Identify which cell holds the provided text, then report its [X, Y] central coordinate. 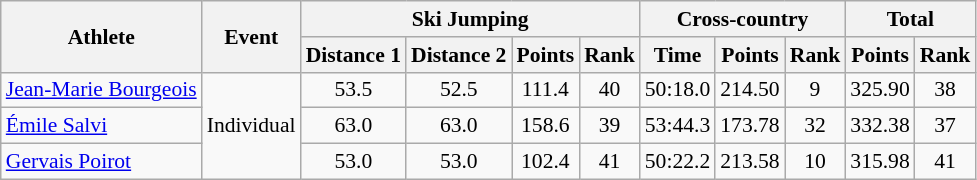
37 [946, 126]
Ski Jumping [470, 19]
Athlete [102, 36]
53:44.3 [678, 126]
Émile Salvi [102, 126]
111.4 [546, 90]
10 [816, 162]
50:22.2 [678, 162]
Event [252, 36]
Distance 1 [354, 55]
102.4 [546, 162]
Distance 2 [458, 55]
52.5 [458, 90]
315.98 [880, 162]
53.5 [354, 90]
213.58 [750, 162]
9 [816, 90]
214.50 [750, 90]
325.90 [880, 90]
Individual [252, 126]
Jean-Marie Bourgeois [102, 90]
Time [678, 55]
39 [610, 126]
50:18.0 [678, 90]
173.78 [750, 126]
Gervais Poirot [102, 162]
40 [610, 90]
332.38 [880, 126]
38 [946, 90]
158.6 [546, 126]
Cross-country [743, 19]
Total [910, 19]
32 [816, 126]
